Capture the cell that displays the provided text and extract its [X, Y] central coordinate. 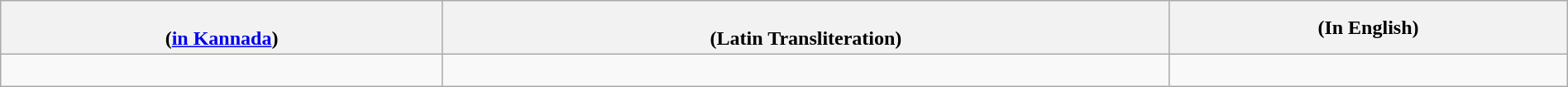
(In English) [1369, 28]
(Latin Transliteration) [806, 28]
(in Kannada) [222, 28]
